For the text-containing cell, return its midpoint in (X, Y) coordinate format. 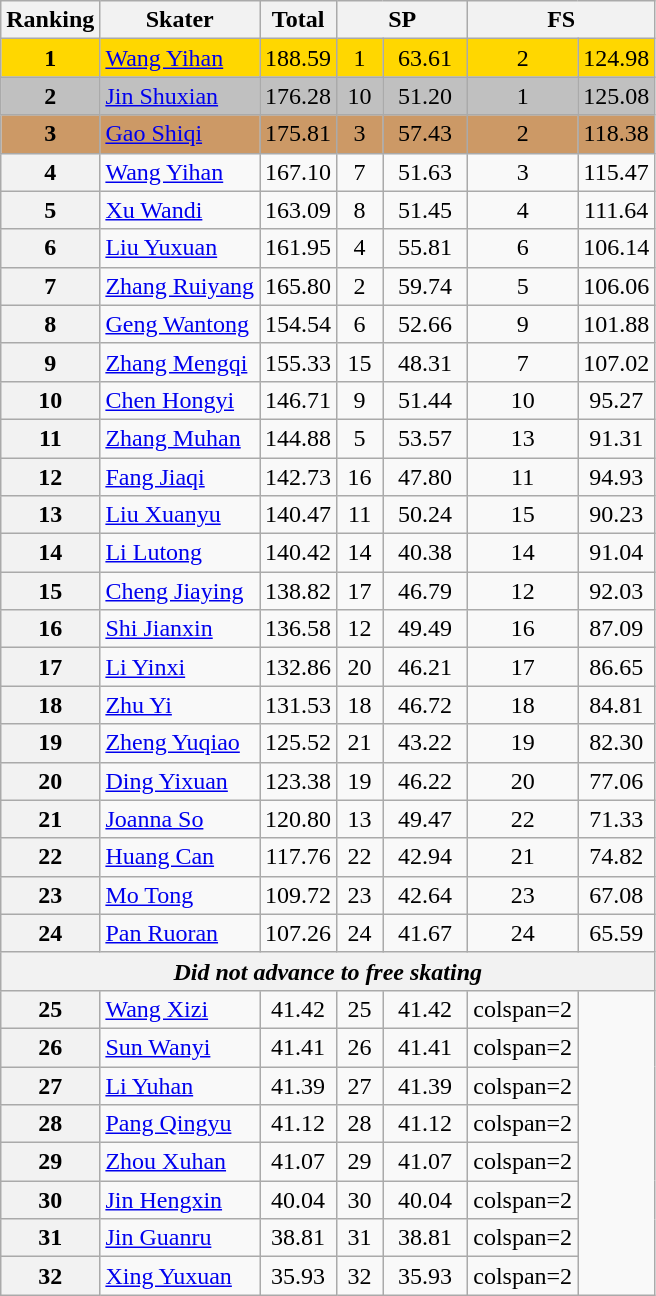
Ranking (50, 20)
Zhu Yi (180, 705)
Joanna So (180, 819)
51.20 (426, 96)
Cheng Jiaying (180, 591)
42.94 (426, 857)
55.81 (426, 248)
136.58 (298, 629)
Ding Yixuan (180, 781)
Liu Xuanyu (180, 515)
109.72 (298, 895)
123.38 (298, 781)
163.09 (298, 210)
74.82 (616, 857)
40.38 (426, 553)
Gao Shiqi (180, 134)
51.45 (426, 210)
176.28 (298, 96)
49.49 (426, 629)
Zhou Xuhan (180, 1162)
48.31 (426, 362)
106.14 (616, 248)
125.08 (616, 96)
Li Yinxi (180, 667)
140.42 (298, 553)
154.54 (298, 324)
43.22 (426, 743)
Mo Tong (180, 895)
FS (562, 20)
Jin Shuxian (180, 96)
132.86 (298, 667)
101.88 (616, 324)
41.67 (426, 933)
87.09 (616, 629)
90.23 (616, 515)
161.95 (298, 248)
188.59 (298, 58)
Chen Hongyi (180, 400)
Total (298, 20)
117.76 (298, 857)
Sun Wanyi (180, 1047)
86.65 (616, 667)
57.43 (426, 134)
82.30 (616, 743)
175.81 (298, 134)
42.64 (426, 895)
49.47 (426, 819)
SP (402, 20)
Li Yuhan (180, 1085)
95.27 (616, 400)
144.88 (298, 438)
Xing Yuxuan (180, 1276)
Xu Wandi (180, 210)
107.26 (298, 933)
52.66 (426, 324)
Pang Qingyu (180, 1124)
71.33 (616, 819)
Pan Ruoran (180, 933)
138.82 (298, 591)
107.02 (616, 362)
92.03 (616, 591)
Skater (180, 20)
125.52 (298, 743)
Wang Xizi (180, 1009)
165.80 (298, 286)
115.47 (616, 172)
59.74 (426, 286)
91.04 (616, 553)
155.33 (298, 362)
65.59 (616, 933)
Zhang Mengqi (180, 362)
63.61 (426, 58)
53.57 (426, 438)
131.53 (298, 705)
120.80 (298, 819)
Zhang Ruiyang (180, 286)
Fang Jiaqi (180, 477)
Shi Jianxin (180, 629)
50.24 (426, 515)
46.79 (426, 591)
118.38 (616, 134)
140.47 (298, 515)
47.80 (426, 477)
Huang Can (180, 857)
Li Lutong (180, 553)
167.10 (298, 172)
67.08 (616, 895)
146.71 (298, 400)
142.73 (298, 477)
Liu Yuxuan (180, 248)
91.31 (616, 438)
94.93 (616, 477)
Geng Wantong (180, 324)
111.64 (616, 210)
84.81 (616, 705)
77.06 (616, 781)
Jin Hengxin (180, 1200)
46.72 (426, 705)
106.06 (616, 286)
Zheng Yuqiao (180, 743)
Jin Guanru (180, 1238)
46.21 (426, 667)
Did not advance to free skating (328, 971)
124.98 (616, 58)
46.22 (426, 781)
51.44 (426, 400)
Zhang Muhan (180, 438)
51.63 (426, 172)
